Locate the cell with the specified text and output its (x, y) center coordinate. 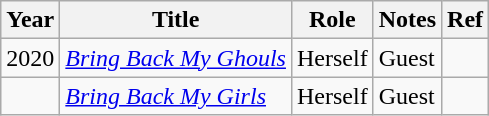
Year (30, 20)
Notes (407, 20)
Bring Back My Ghouls (176, 58)
2020 (30, 58)
Ref (466, 20)
Bring Back My Girls (176, 96)
Title (176, 20)
Role (332, 20)
